Extract the [x, y] coordinate from the center of the cell holding the provided text.  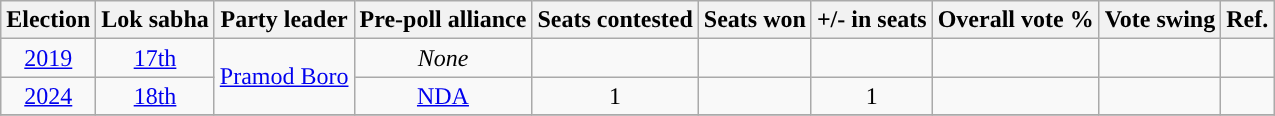
Party leader [284, 20]
Election [48, 20]
17th [155, 58]
Lok sabha [155, 20]
Overall vote % [1016, 20]
Vote swing [1160, 20]
+/- in seats [872, 20]
Seats won [754, 20]
18th [155, 96]
2024 [48, 96]
2019 [48, 58]
Pre-poll alliance [443, 20]
Pramod Boro [284, 77]
NDA [443, 96]
Ref. [1248, 20]
None [443, 58]
Seats contested [615, 20]
